Provide the (X, Y) coordinate of the cell's center where the given text is located.  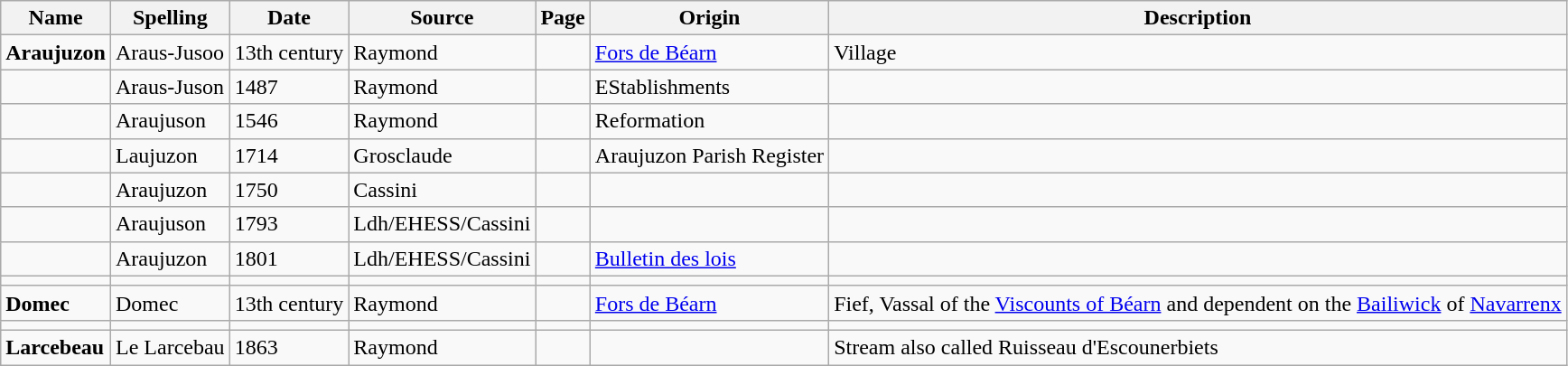
Cassini (443, 190)
Origin (709, 18)
Stream also called Ruisseau d'Escounerbiets (1198, 347)
Page (563, 18)
Laujuzon (170, 155)
1863 (289, 347)
Araus-Juson (170, 87)
EStablishments (709, 87)
Le Larcebau (170, 347)
Spelling (170, 18)
1714 (289, 155)
1487 (289, 87)
Fief, Vassal of the Viscounts of Béarn and dependent on the Bailiwick of Navarrenx (1198, 303)
1801 (289, 258)
1750 (289, 190)
Village (1198, 52)
Larcebeau (56, 347)
Date (289, 18)
Bulletin des lois (709, 258)
1546 (289, 121)
Reformation (709, 121)
Description (1198, 18)
Araus-Jusoo (170, 52)
Araujuzon Parish Register (709, 155)
Grosclaude (443, 155)
Source (443, 18)
Name (56, 18)
1793 (289, 224)
